Output the (X, Y) coordinate of the center of the cell containing the given text.  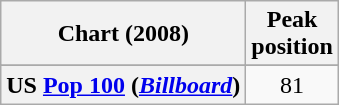
Peakposition (292, 34)
US Pop 100 (Billboard) (124, 85)
Chart (2008) (124, 34)
81 (292, 85)
